Scan for the cell matching the given text and deliver its (x, y) coordinate at center. 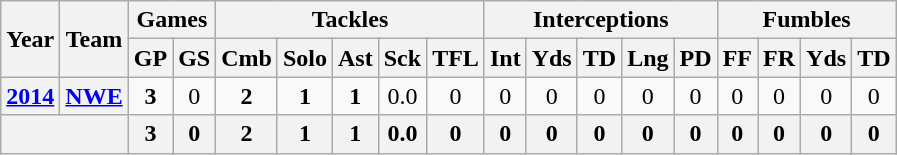
FR (780, 58)
2014 (30, 96)
NWE (94, 96)
FF (737, 58)
Games (172, 20)
Ast (356, 58)
Tackles (350, 20)
Int (505, 58)
TFL (456, 58)
Cmb (247, 58)
PD (696, 58)
Interceptions (600, 20)
Fumbles (806, 20)
Lng (648, 58)
GS (194, 58)
GP (150, 58)
Solo (304, 58)
Sck (402, 58)
Team (94, 39)
Year (30, 39)
